Pinpoint the cell where the given text exists, returning its (x, y) midpoint coordinate. 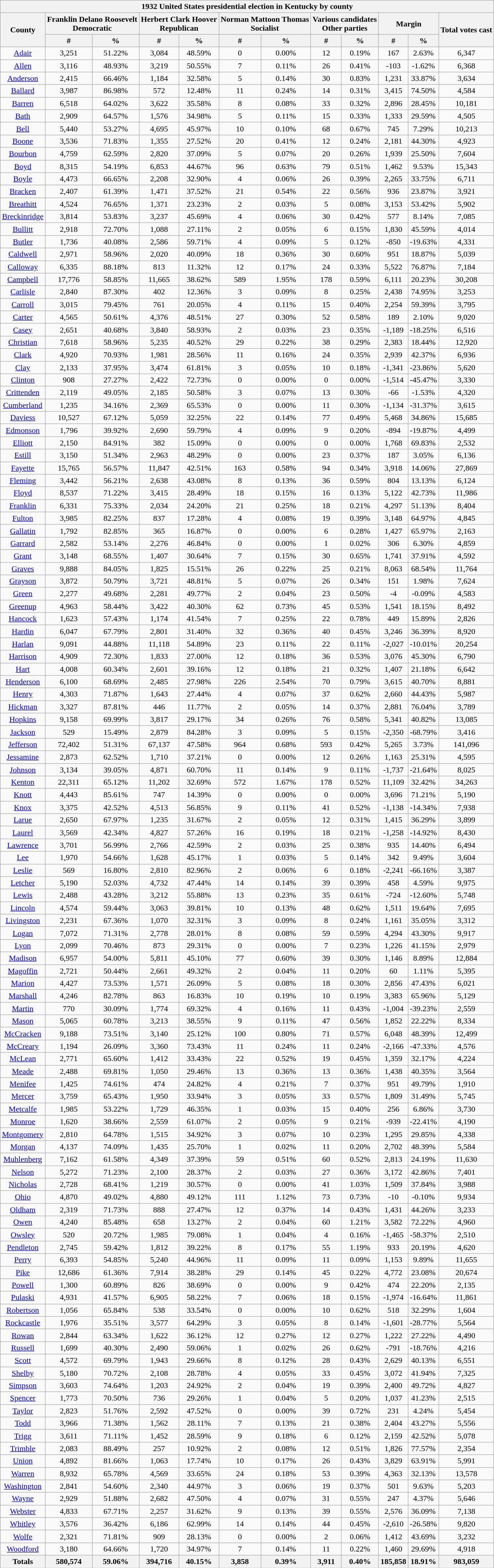
Grant (23, 556)
13,085 (466, 719)
1,452 (159, 1436)
-1,465 (393, 1235)
964 (240, 744)
5,078 (466, 1436)
71.73% (115, 1210)
1,462 (393, 166)
Estill (23, 455)
-21.64% (423, 770)
Meade (23, 1071)
6.30% (423, 543)
40.68% (115, 330)
2,532 (466, 443)
Hopkins (23, 719)
8.89% (423, 958)
3,246 (393, 631)
2.54% (286, 682)
15,343 (466, 166)
9,020 (466, 317)
32.17% (423, 1059)
3,985 (69, 518)
85.61% (115, 795)
64.97% (423, 518)
14.40% (423, 845)
2,801 (159, 631)
15.49% (115, 732)
45.10% (199, 958)
1,371 (159, 204)
4,376 (159, 317)
Oldham (23, 1210)
-22.41% (423, 1122)
67.12% (115, 418)
41.15% (423, 945)
1,943 (159, 1360)
2,100 (159, 1172)
935 (393, 845)
County (23, 30)
365 (159, 531)
40.09% (199, 254)
25.31% (423, 757)
10,181 (466, 103)
33.65% (199, 1474)
-16.64% (423, 1298)
3,872 (69, 581)
2,407 (69, 192)
2,340 (159, 1486)
151 (393, 581)
167 (393, 53)
19.64% (423, 908)
-0.10% (423, 1197)
4,331 (466, 242)
11,655 (466, 1260)
1,355 (159, 141)
8.14% (423, 217)
Fayette (23, 468)
-2,166 (393, 1046)
37.52% (199, 192)
4,303 (69, 694)
1,774 (159, 1009)
48.93% (115, 66)
27.00% (199, 657)
15,765 (69, 468)
6,494 (466, 845)
58.93% (199, 330)
41.23% (423, 1398)
34.97% (199, 1549)
34.92% (199, 1134)
57.26% (199, 833)
-1,514 (393, 380)
Clinton (23, 380)
Barren (23, 103)
1,088 (159, 229)
15,685 (466, 418)
Russell (23, 1348)
67.97% (115, 820)
67.79% (115, 631)
58.22% (199, 1298)
-1,004 (393, 1009)
61.07% (199, 1122)
3,172 (393, 1172)
1,427 (393, 531)
5,395 (466, 971)
837 (159, 518)
2,185 (159, 393)
2,873 (69, 757)
7,938 (466, 807)
529 (69, 732)
58.85% (115, 279)
1,415 (393, 820)
Marion (23, 983)
64.78% (115, 1134)
1,604 (466, 1310)
-28.77% (423, 1323)
44.67% (199, 166)
0.29% (360, 342)
63.34% (115, 1335)
4,499 (466, 430)
3,634 (466, 78)
60.34% (115, 669)
3,442 (69, 481)
33.87% (423, 78)
85.48% (115, 1222)
0.80% (286, 1034)
77.57% (423, 1448)
8,492 (466, 606)
74.64% (115, 1386)
5,991 (466, 1461)
McCracken (23, 1034)
3,817 (159, 719)
41.54% (199, 619)
3,213 (159, 1021)
11,665 (159, 279)
4,574 (69, 908)
2,400 (393, 1386)
1,070 (159, 920)
2,150 (69, 443)
84.91% (115, 443)
2,485 (159, 682)
33.43% (199, 1059)
3,564 (466, 1071)
Todd (23, 1423)
3,918 (393, 468)
3,899 (466, 820)
1,471 (159, 192)
76.87% (423, 267)
1,981 (159, 355)
2,586 (159, 242)
Hickman (23, 707)
32.69% (199, 782)
3.05% (423, 455)
5,203 (466, 1486)
2,159 (393, 1436)
5,341 (393, 719)
1,792 (69, 531)
44.30% (423, 141)
56.57% (115, 468)
51.88% (115, 1499)
3,730 (466, 1109)
5,745 (466, 1096)
54.85% (115, 1260)
1,231 (393, 78)
Cumberland (23, 405)
50.55% (199, 66)
Clay (23, 368)
40.08% (115, 242)
9.53% (423, 166)
51.76% (115, 1411)
2,881 (393, 707)
1,939 (393, 154)
Bullitt (23, 229)
7,695 (466, 908)
2,963 (159, 455)
12.36% (199, 292)
Floyd (23, 493)
54.89% (199, 644)
3.73% (423, 744)
1,773 (69, 1398)
37.09% (199, 154)
41.94% (423, 1373)
37.39% (199, 1159)
12.48% (199, 91)
39.92% (115, 430)
Graves (23, 568)
11,847 (159, 468)
52 (326, 317)
936 (393, 192)
44.88% (115, 644)
84.05% (115, 568)
28.49% (199, 493)
1,161 (393, 920)
74.50% (423, 91)
12,686 (69, 1272)
Green (23, 594)
-4 (393, 594)
5,522 (393, 267)
1,541 (393, 606)
30.57% (199, 1185)
9,820 (466, 1524)
-1,138 (393, 807)
2,826 (466, 619)
18.15% (423, 606)
888 (159, 1210)
69.83% (423, 443)
Washington (23, 1486)
62.59% (115, 154)
3,582 (393, 1222)
1,622 (159, 1335)
1,825 (159, 568)
2,576 (393, 1511)
0.68% (286, 744)
Daviess (23, 418)
382 (159, 443)
13.27% (199, 1222)
3,911 (326, 1561)
1,435 (159, 1147)
28.37% (199, 1172)
72,402 (69, 744)
Lee (23, 858)
2,490 (159, 1348)
4,963 (69, 606)
3,921 (466, 192)
87.81% (115, 707)
Hardin (23, 631)
Livingston (23, 920)
22.22% (423, 1021)
29.17% (199, 719)
7,604 (466, 154)
Margin (409, 24)
34.86% (423, 418)
51.31% (115, 744)
72.30% (115, 657)
1,620 (69, 1122)
0.10% (286, 128)
2,119 (69, 393)
0.28% (360, 531)
Breckinridge (23, 217)
0.54% (286, 192)
35.58% (199, 103)
3,360 (159, 1046)
2,840 (69, 292)
3,072 (393, 1373)
71.87% (115, 694)
36.39% (423, 631)
70.46% (115, 945)
50.44% (115, 971)
10,527 (69, 418)
32.31% (199, 920)
863 (159, 996)
5,811 (159, 958)
1.95% (286, 279)
4,584 (466, 91)
1,809 (393, 1096)
12,499 (466, 1034)
1,576 (159, 116)
826 (159, 1285)
2,592 (159, 1411)
67,137 (159, 744)
-14.92% (423, 833)
Fulton (23, 518)
Marshall (23, 996)
-66.16% (423, 870)
5,620 (466, 368)
40.15% (199, 1561)
4,297 (393, 506)
3,416 (466, 732)
Henderson (23, 682)
39.22% (199, 1247)
1,830 (393, 229)
7,162 (69, 1159)
1,833 (159, 657)
Christian (23, 342)
Grayson (23, 581)
Boyle (23, 179)
4,294 (393, 933)
29.59% (423, 116)
7,914 (159, 1272)
745 (393, 128)
6,518 (69, 103)
185,858 (393, 1561)
71.11% (115, 1436)
2,438 (393, 292)
65.60% (115, 1059)
61.58% (115, 1159)
-12.60% (423, 895)
3,180 (69, 1549)
51.22% (115, 53)
79.45% (115, 304)
226 (240, 682)
47.50% (199, 1499)
5,987 (466, 694)
25.50% (423, 154)
31.67% (199, 820)
7.29% (423, 128)
38 (326, 342)
68.54% (423, 568)
3,375 (69, 807)
40 (326, 631)
3,603 (69, 1386)
Perry (23, 1260)
2,265 (393, 179)
8,430 (466, 833)
4,732 (159, 883)
28.56% (199, 355)
3,383 (393, 996)
11.32% (199, 267)
70.72% (115, 1373)
49.02% (115, 1197)
-26.58% (423, 1524)
28.45% (423, 103)
15.51% (199, 568)
4,695 (159, 128)
20.05% (199, 304)
2,515 (466, 1398)
Boyd (23, 166)
-1,134 (393, 405)
37.95% (115, 368)
4,513 (159, 807)
187 (393, 455)
28.59% (199, 1436)
42.59% (199, 845)
3,858 (240, 1561)
38.55% (199, 1021)
32.25% (199, 418)
2.10% (423, 317)
16.83% (199, 996)
2,369 (159, 405)
Powell (23, 1285)
Bell (23, 128)
1,425 (69, 1084)
31.40% (199, 631)
3,015 (69, 304)
3,153 (393, 204)
-39.23% (423, 1009)
Knott (23, 795)
3,134 (69, 770)
4,880 (159, 1197)
22.20% (423, 1285)
0.67% (360, 128)
-18.25% (423, 330)
71.21% (423, 795)
1,056 (69, 1310)
Kenton (23, 782)
4,576 (466, 1046)
4,923 (466, 141)
-66 (393, 393)
Butler (23, 242)
40.52% (199, 342)
4,565 (69, 317)
44.26% (423, 1210)
2,083 (69, 1448)
Jackson (23, 732)
Clark (23, 355)
29.46% (199, 1071)
Norman Mattoon ThomasSocialist (265, 24)
4.37% (423, 1499)
5,180 (69, 1373)
6,393 (69, 1260)
40.13% (423, 1360)
189 (393, 317)
2,638 (159, 481)
4,870 (69, 1197)
2,422 (159, 380)
27.47% (199, 1210)
Whitley (23, 1524)
74.61% (115, 1084)
72.22% (423, 1222)
39.05% (115, 770)
94 (326, 468)
-939 (393, 1122)
3,253 (466, 292)
35 (326, 895)
Rockcastle (23, 1323)
64.66% (115, 1549)
Carlisle (23, 292)
3,150 (69, 455)
5,265 (393, 744)
0.83% (360, 78)
2,896 (393, 103)
18.91% (423, 1561)
747 (159, 795)
28.01% (199, 933)
Montgomery (23, 1134)
4,772 (393, 1272)
Lincoln (23, 908)
-19.87% (423, 430)
27.11% (199, 229)
4,363 (393, 1474)
873 (159, 945)
11,109 (393, 782)
804 (393, 481)
Wayne (23, 1499)
86.98% (115, 91)
1.21% (360, 1222)
4,338 (466, 1134)
306 (393, 543)
71.38% (115, 1423)
74.95% (423, 292)
3,966 (69, 1423)
2,661 (159, 971)
10.92% (199, 1448)
Elliott (23, 443)
9,917 (466, 933)
45.97% (199, 128)
33.54% (199, 1310)
Harlan (23, 644)
520 (69, 1235)
29.26% (199, 1398)
62.52% (115, 757)
3,076 (393, 657)
5,122 (393, 493)
4.59% (423, 883)
27.44% (199, 694)
61.81% (199, 368)
67.36% (115, 920)
3,422 (159, 606)
24.19% (423, 1159)
3,140 (159, 1034)
6,047 (69, 631)
Breathitt (23, 204)
27,869 (466, 468)
55 (326, 1247)
1,037 (393, 1398)
71.22% (115, 493)
1,063 (159, 1461)
47.58% (199, 744)
247 (393, 1499)
31.62% (199, 1511)
2,766 (159, 845)
2,034 (159, 506)
9.63% (423, 1486)
2,321 (69, 1536)
1,184 (159, 78)
2,254 (393, 304)
66.65% (115, 179)
0.61% (360, 895)
4,931 (69, 1298)
1,222 (393, 1335)
42.73% (423, 493)
Hancock (23, 619)
1.11% (423, 971)
1,333 (393, 116)
7,618 (69, 342)
22,311 (69, 782)
-23.86% (423, 368)
7,072 (69, 933)
Total votes cast (466, 30)
2,820 (159, 154)
50.61% (115, 317)
6,347 (466, 53)
4,190 (466, 1122)
73 (326, 1197)
3,251 (69, 53)
6,111 (393, 279)
36.09% (423, 1511)
-2,241 (393, 870)
-1,737 (393, 770)
3,721 (159, 581)
4.24% (423, 1411)
4,014 (466, 229)
49.68% (115, 594)
17,776 (69, 279)
6,186 (159, 1524)
32.90% (199, 179)
68.55% (115, 556)
74.09% (115, 1147)
20,674 (466, 1272)
0.65% (360, 556)
4,871 (159, 770)
11,764 (466, 568)
2,133 (69, 368)
30.64% (199, 556)
3,474 (159, 368)
Lawrence (23, 845)
20,254 (466, 644)
65.53% (199, 405)
27.98% (199, 682)
84.28% (199, 732)
71.31% (115, 933)
2,319 (69, 1210)
82.78% (115, 996)
2,582 (69, 543)
88.18% (115, 267)
-18.76% (423, 1348)
29.69% (423, 1549)
569 (69, 870)
2,099 (69, 945)
5,272 (69, 1172)
3,327 (69, 707)
1.19% (360, 1247)
Anderson (23, 78)
53.27% (115, 128)
4,224 (466, 1059)
2,650 (69, 820)
-724 (393, 895)
2,108 (159, 1373)
0.78% (360, 619)
2.63% (423, 53)
27.27% (115, 380)
30,208 (466, 279)
35.51% (115, 1323)
2,823 (69, 1411)
59.39% (423, 304)
Union (23, 1461)
16.80% (115, 870)
8,537 (69, 493)
70 (326, 682)
1.67% (286, 782)
52.03% (115, 883)
54.66% (115, 858)
6,331 (69, 506)
44.97% (199, 1486)
6,905 (159, 1298)
2,629 (393, 1360)
15.09% (199, 443)
3,116 (69, 66)
31.49% (423, 1096)
2,660 (393, 694)
68.41% (115, 1185)
5,646 (466, 1499)
3,387 (466, 870)
53 (326, 1474)
2,383 (393, 342)
2,690 (159, 430)
11,861 (466, 1298)
Calloway (23, 267)
2,231 (69, 920)
30.09% (115, 1009)
2,979 (466, 945)
1,720 (159, 1549)
0.79% (360, 682)
Boone (23, 141)
47.44% (199, 883)
1,226 (393, 945)
2,771 (69, 1059)
64.57% (115, 116)
1,950 (159, 1096)
5,440 (69, 128)
63.91% (423, 1461)
2,929 (69, 1499)
2,651 (69, 330)
38.66% (115, 1122)
2,813 (393, 1159)
7,085 (466, 217)
70.93% (115, 355)
2,510 (466, 1235)
14.06% (423, 468)
53.22% (115, 1109)
909 (159, 1536)
Larue (23, 820)
34 (240, 719)
55.88% (199, 895)
1,812 (159, 1247)
6,853 (159, 166)
32 (240, 631)
43.08% (199, 481)
54.00% (115, 958)
Spencer (23, 1398)
3,701 (69, 845)
12,920 (466, 342)
1,203 (159, 1386)
11.77% (199, 707)
32.29% (423, 1310)
37.91% (423, 556)
257 (159, 1448)
76 (326, 719)
11,118 (159, 644)
2,844 (69, 1335)
6,335 (69, 267)
1932 United States presidential election in Kentucky by county (247, 7)
1,050 (159, 1071)
45.30% (423, 657)
-850 (393, 242)
44.43% (423, 694)
3,063 (159, 908)
65.97% (423, 531)
1,153 (393, 1260)
Lyon (23, 945)
56.21% (115, 481)
5,748 (466, 895)
62 (240, 606)
4,443 (69, 795)
29.66% (199, 1360)
4,572 (69, 1360)
5,039 (466, 254)
37 (326, 694)
Leslie (23, 870)
2,135 (466, 1285)
Robertson (23, 1310)
4,008 (69, 669)
17.74% (199, 1461)
24.20% (199, 506)
0.50% (360, 594)
1,768 (393, 443)
5,129 (466, 996)
6,368 (466, 66)
Adair (23, 53)
-1,258 (393, 833)
Mason (23, 1021)
43.27% (423, 1423)
69.79% (115, 1360)
Nicholas (23, 1185)
Letcher (23, 883)
3,622 (159, 103)
49.77% (199, 594)
49.32% (199, 971)
983,059 (466, 1561)
36.42% (115, 1524)
813 (159, 267)
9,188 (69, 1034)
40.35% (423, 1071)
60.89% (115, 1285)
18.87% (423, 254)
3,759 (69, 1096)
71.81% (115, 1536)
Trimble (23, 1448)
770 (69, 1009)
Greenup (23, 606)
1,729 (159, 1109)
-1,341 (393, 368)
4,909 (69, 657)
64.29% (199, 1323)
Magoffin (23, 971)
6,136 (466, 455)
47.43% (423, 983)
1.98% (423, 581)
4,505 (466, 116)
34.98% (199, 116)
Warren (23, 1474)
14.39% (199, 795)
28 (326, 1360)
342 (393, 858)
1.12% (286, 1197)
8,881 (466, 682)
71.83% (115, 141)
256 (393, 1109)
1,194 (69, 1046)
Franklin (23, 506)
4,920 (69, 355)
61.39% (115, 192)
111 (240, 1197)
42.86% (423, 1172)
1,710 (159, 757)
1,511 (393, 908)
1,219 (159, 1185)
Menifee (23, 1084)
-1.62% (423, 66)
163 (240, 468)
6,642 (466, 669)
2,257 (159, 1511)
Logan (23, 933)
3,988 (466, 1185)
65.84% (115, 1310)
Mercer (23, 1096)
64.02% (115, 103)
40.82% (423, 719)
44 (326, 1524)
3,795 (466, 304)
Metcalfe (23, 1109)
3,696 (393, 795)
Pendleton (23, 1247)
37.84% (423, 1185)
2,918 (69, 229)
5,240 (159, 1260)
Owsley (23, 1235)
23.08% (423, 1272)
Carter (23, 317)
Jefferson (23, 744)
67.71% (115, 1511)
2,721 (69, 971)
1,460 (393, 1549)
Campbell (23, 279)
-1,601 (393, 1323)
25.70% (199, 1147)
6.86% (423, 1109)
4,859 (466, 543)
3,987 (69, 91)
Nelson (23, 1172)
37.21% (199, 757)
25.12% (199, 1034)
7,624 (466, 581)
71.23% (115, 1172)
Edmonson (23, 430)
53.42% (423, 204)
41.57% (115, 1298)
9.49% (423, 858)
Henry (23, 694)
39.16% (199, 669)
Webster (23, 1511)
49.79% (423, 1084)
47 (326, 1021)
60.78% (115, 1021)
7,138 (466, 1511)
54.19% (115, 166)
Wolfe (23, 1536)
2,909 (69, 116)
21.18% (423, 669)
69.99% (115, 719)
3,577 (159, 1323)
8,334 (466, 1021)
1,295 (393, 1134)
10,213 (466, 128)
-14.34% (423, 807)
1,146 (393, 958)
Franklin Delano RooseveltDemocratic (92, 24)
Scott (23, 1360)
59.71% (199, 242)
20.23% (423, 279)
4,620 (466, 1247)
Monroe (23, 1122)
15.89% (423, 619)
3,233 (466, 1210)
5,902 (466, 204)
Various candidatesOther parties (345, 24)
-19.63% (423, 242)
2,208 (159, 179)
-1,189 (393, 330)
Bracken (23, 192)
Herbert Clark HooverRepublican (179, 24)
65.78% (115, 1474)
1,438 (393, 1071)
4,524 (69, 204)
-47.33% (423, 1046)
96 (240, 166)
16.87% (199, 531)
5,059 (159, 418)
Lewis (23, 895)
6,516 (466, 330)
458 (393, 883)
44.96% (199, 1260)
3,576 (69, 1524)
3,569 (69, 833)
31 (326, 1499)
72.70% (115, 229)
589 (240, 279)
100 (240, 1034)
23.23% (199, 204)
2,281 (159, 594)
Jessamine (23, 757)
82.25% (115, 518)
1,699 (69, 1348)
1,431 (393, 1210)
11,630 (466, 1159)
59.79% (199, 430)
-894 (393, 430)
141,096 (466, 744)
1,562 (159, 1423)
Garrard (23, 543)
4,569 (159, 1474)
38.62% (199, 279)
-2,350 (393, 732)
1,852 (393, 1021)
66.46% (115, 78)
3,840 (159, 330)
48.59% (199, 53)
1,571 (159, 983)
36.29% (423, 820)
9,091 (69, 644)
49.72% (423, 1386)
1,163 (393, 757)
46.35% (199, 1109)
9,934 (466, 1197)
8,920 (466, 631)
1,623 (69, 619)
5,564 (466, 1323)
29.31% (199, 945)
7,401 (466, 1172)
4,216 (466, 1348)
538 (159, 1310)
24.82% (199, 1084)
394,716 (159, 1561)
593 (326, 744)
2,276 (159, 543)
4,845 (466, 518)
1,910 (466, 1084)
8,315 (69, 166)
82.96% (199, 870)
8,063 (393, 568)
-31.37% (423, 405)
68 (326, 128)
87.30% (115, 292)
29.85% (423, 1134)
-58.37% (423, 1235)
2,939 (393, 355)
Hart (23, 669)
6,790 (466, 657)
76.65% (115, 204)
51.34% (115, 455)
82.85% (115, 531)
Totals (23, 1561)
Casey (23, 330)
20.72% (115, 1235)
-45.47% (423, 380)
-1.53% (423, 393)
2,778 (159, 933)
2,020 (159, 254)
48.29% (199, 455)
27.52% (199, 141)
34.16% (115, 405)
501 (393, 1486)
-0.09% (423, 594)
69.32% (199, 1009)
736 (159, 1398)
65.12% (115, 782)
761 (159, 304)
42.34% (115, 833)
3,237 (159, 217)
1,736 (69, 242)
4,583 (466, 594)
34,263 (466, 782)
4,427 (69, 983)
Taylor (23, 1411)
46.84% (199, 543)
-103 (393, 66)
23.87% (423, 192)
3,312 (466, 920)
Morgan (23, 1147)
9,975 (466, 883)
1,976 (69, 1323)
Carroll (23, 304)
8,025 (466, 770)
Rowan (23, 1335)
658 (159, 1222)
5,584 (466, 1147)
2,879 (159, 732)
1,509 (393, 1185)
Laurel (23, 833)
7,184 (466, 267)
0.72% (360, 1411)
11,986 (466, 493)
56.99% (115, 845)
1.03% (360, 1185)
1,970 (69, 858)
2,181 (393, 141)
38.69% (199, 1285)
4,490 (466, 1335)
9,158 (69, 719)
8,932 (69, 1474)
4,240 (69, 1222)
4,759 (69, 154)
59.42% (115, 1247)
13,578 (466, 1474)
3,232 (466, 1536)
4,137 (69, 1147)
42.37% (423, 355)
71 (326, 1034)
Pulaski (23, 1298)
5,065 (69, 1021)
45.69% (199, 217)
3,330 (466, 380)
69.81% (115, 1071)
2,728 (69, 1185)
6,021 (466, 983)
4,595 (466, 757)
518 (393, 1310)
4,349 (159, 1159)
2,404 (393, 1423)
-10.01% (423, 644)
60.70% (199, 770)
-791 (393, 1348)
449 (393, 619)
76.04% (423, 707)
1,741 (393, 556)
-10 (393, 1197)
580,574 (69, 1561)
6,124 (466, 481)
65.43% (115, 1096)
12,884 (466, 958)
28.13% (199, 1536)
Pike (23, 1272)
28.11% (199, 1423)
56.85% (199, 807)
58.44% (115, 606)
35.05% (423, 920)
9,888 (69, 568)
57.43% (115, 619)
79.08% (199, 1235)
3,219 (159, 66)
17.28% (199, 518)
Madison (23, 958)
28.78% (199, 1373)
2,856 (393, 983)
3,814 (69, 217)
49.12% (199, 1197)
1,826 (393, 1448)
43.69% (423, 1536)
Woodford (23, 1549)
43.30% (423, 933)
McLean (23, 1059)
40.70% (423, 682)
8,404 (466, 506)
4,960 (466, 1222)
3,611 (69, 1436)
2,354 (466, 1448)
4,892 (69, 1461)
75.33% (115, 506)
5,235 (159, 342)
4,320 (466, 393)
4,592 (466, 556)
Crittenden (23, 393)
3,789 (466, 707)
50.79% (115, 581)
47.52% (199, 1411)
6,100 (69, 682)
5,454 (466, 1411)
32.58% (199, 78)
48.81% (199, 581)
Caldwell (23, 254)
Gallatin (23, 531)
2,702 (393, 1147)
Bath (23, 116)
72.73% (199, 380)
2,745 (69, 1247)
38.28% (199, 1272)
50.58% (199, 393)
20.19% (423, 1247)
402 (159, 292)
54.60% (115, 1486)
51.13% (423, 506)
45.17% (199, 858)
48.51% (199, 317)
1,628 (159, 858)
2,841 (69, 1486)
33.94% (199, 1096)
446 (159, 707)
9.89% (423, 1260)
3,604 (466, 858)
73.53% (115, 983)
53.14% (115, 543)
Bourbon (23, 154)
Allen (23, 66)
2,277 (69, 594)
18.44% (423, 342)
-2,027 (393, 644)
Martin (23, 1009)
908 (69, 380)
45.59% (423, 229)
6,936 (466, 355)
1,300 (69, 1285)
73.43% (199, 1046)
65.96% (423, 996)
3,536 (69, 141)
Ohio (23, 1197)
48 (326, 908)
6,048 (393, 1034)
0.49% (360, 418)
73.51% (115, 1034)
7,325 (466, 1373)
59.44% (115, 908)
1,643 (159, 694)
4,833 (69, 1511)
11,202 (159, 782)
2,163 (466, 531)
-2,610 (393, 1524)
5,468 (393, 418)
62.99% (199, 1524)
3,829 (393, 1461)
39.81% (199, 908)
49.05% (115, 393)
Knox (23, 807)
2,682 (159, 1499)
Owen (23, 1222)
Simpson (23, 1386)
1,174 (159, 619)
3,212 (159, 895)
Ballard (23, 91)
231 (393, 1411)
68.69% (115, 682)
Fleming (23, 481)
McCreary (23, 1046)
24.92% (199, 1386)
13.13% (423, 481)
6,957 (69, 958)
0.63% (286, 166)
53.83% (115, 217)
933 (393, 1247)
61.36% (115, 1272)
4,473 (69, 179)
43.28% (115, 895)
6,551 (466, 1360)
81.66% (115, 1461)
1,796 (69, 430)
2,415 (69, 78)
33.75% (423, 179)
4,918 (466, 1549)
1,359 (393, 1059)
88.49% (115, 1448)
70.50% (115, 1398)
27.22% (423, 1335)
79 (326, 166)
1,515 (159, 1134)
42.51% (199, 468)
-1,974 (393, 1298)
Shelby (23, 1373)
2,971 (69, 254)
Trigg (23, 1436)
Muhlenberg (23, 1159)
Harrison (23, 657)
Johnson (23, 770)
4,246 (69, 996)
32.13% (423, 1474)
577 (393, 217)
-68.79% (423, 732)
3,084 (159, 53)
6,711 (466, 179)
5,556 (466, 1423)
36.12% (199, 1335)
2,601 (159, 669)
32.42% (423, 782)
